Locate the cell with the specified text and output its (X, Y) center coordinate. 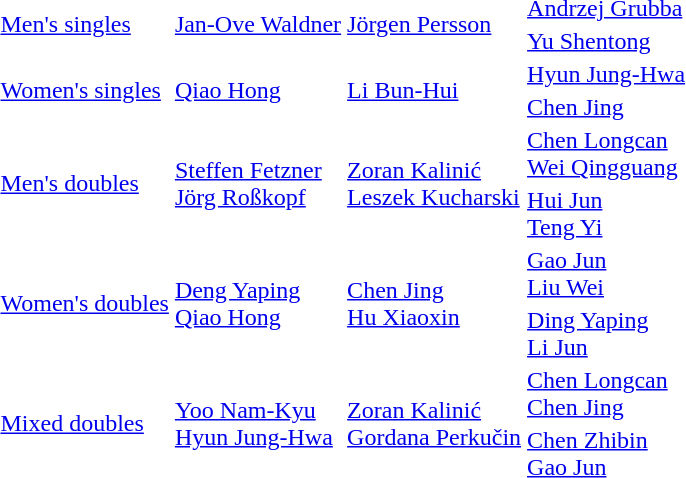
Zoran Kalinić Leszek Kucharski (434, 184)
Steffen Fetzner Jörg Roßkopf (258, 184)
Deng Yaping Qiao Hong (258, 304)
Li Bun-Hui (434, 90)
Chen Jing Hu Xiaoxin (434, 304)
Qiao Hong (258, 90)
